Output the [x, y] coordinate of the center of the cell containing the given text.  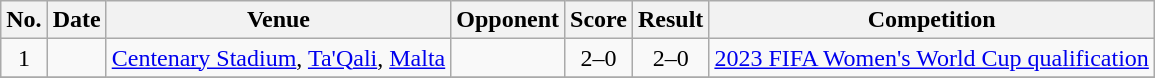
Centenary Stadium, Ta'Qali, Malta [278, 58]
Opponent [508, 20]
2023 FIFA Women's World Cup qualification [932, 58]
Date [76, 20]
Result [670, 20]
Score [599, 20]
No. [24, 20]
Venue [278, 20]
1 [24, 58]
Competition [932, 20]
